Find where the given text appears and provide that cell's center as [X, Y] coordinate. 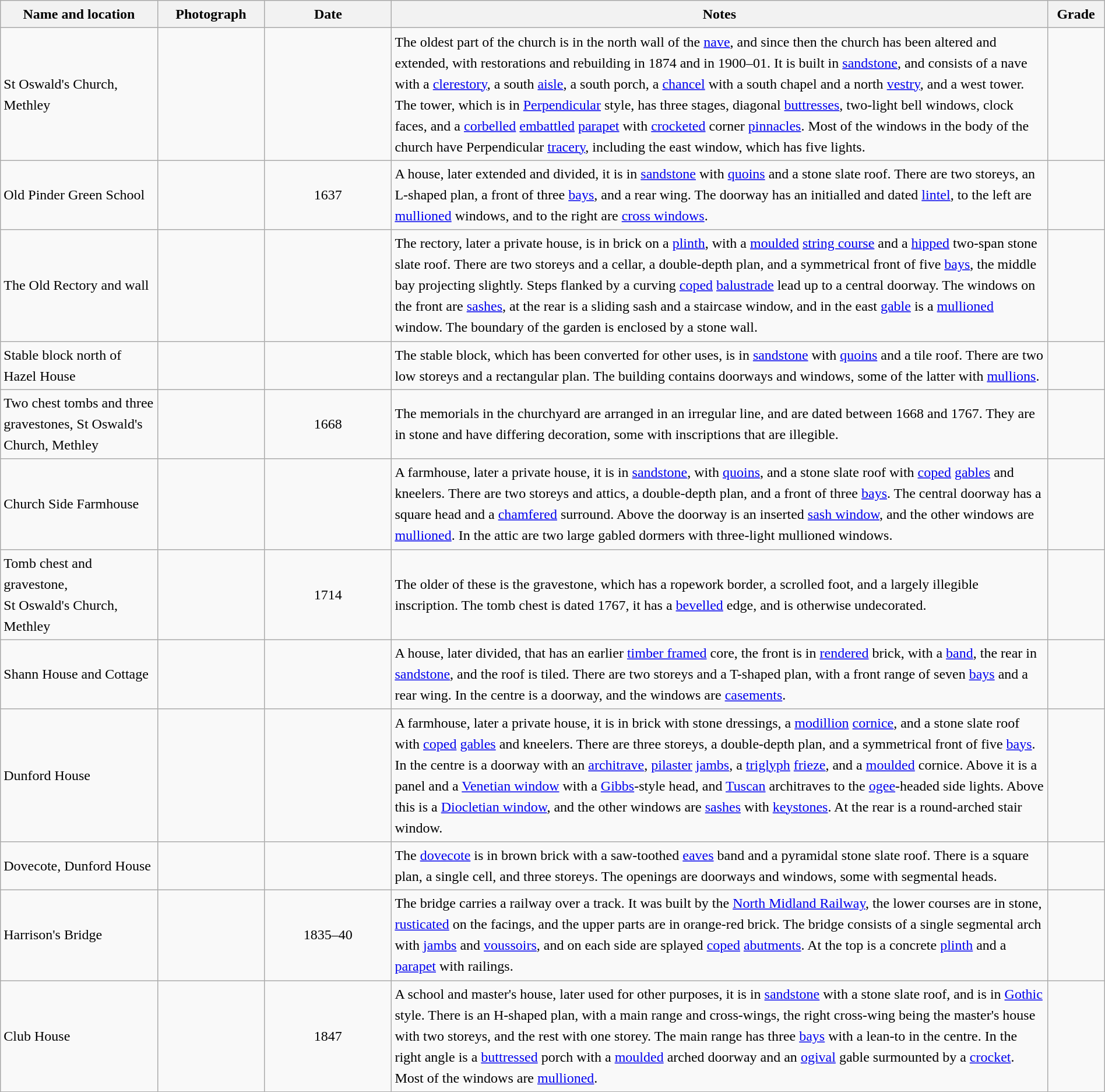
1835–40 [328, 935]
Photograph [211, 14]
1714 [328, 595]
Tomb chest and gravestone,St Oswald's Church, Methley [79, 595]
1668 [328, 424]
The Old Rectory and wall [79, 286]
Stable block north of Hazel House [79, 365]
Old Pinder Green School [79, 195]
Name and location [79, 14]
Church Side Farmhouse [79, 504]
Dunford House [79, 775]
St Oswald's Church, Methley [79, 94]
Club House [79, 1037]
Dovecote, Dunford House [79, 865]
Grade [1076, 14]
Notes [719, 14]
1637 [328, 195]
Harrison's Bridge [79, 935]
Shann House and Cottage [79, 674]
Two chest tombs and three gravestones, St Oswald's Church, Methley [79, 424]
Date [328, 14]
1847 [328, 1037]
